Capture the cell that displays the provided text and extract its [x, y] central coordinate. 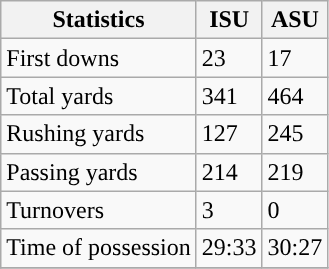
3 [229, 210]
219 [295, 172]
29:33 [229, 248]
0 [295, 210]
Passing yards [99, 172]
Turnovers [99, 210]
23 [229, 58]
ASU [295, 20]
First downs [99, 58]
30:27 [295, 248]
245 [295, 134]
Statistics [99, 20]
17 [295, 58]
341 [229, 96]
Time of possession [99, 248]
214 [229, 172]
Total yards [99, 96]
Rushing yards [99, 134]
127 [229, 134]
ISU [229, 20]
464 [295, 96]
